Locate the cell with the specified text and output its (x, y) center coordinate. 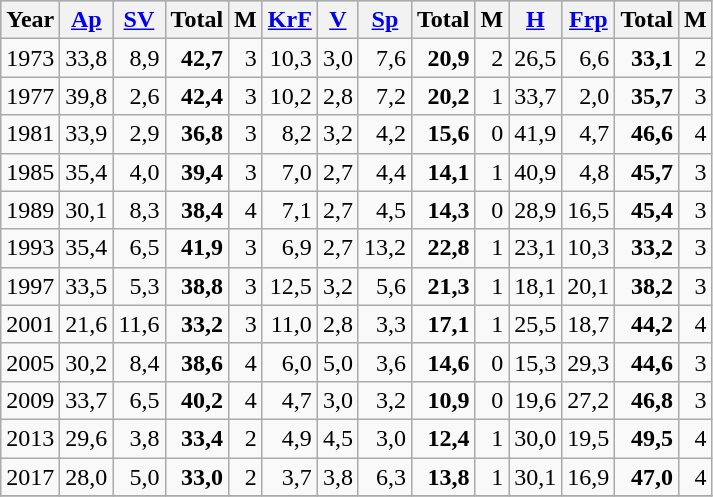
5,6 (384, 286)
25,5 (536, 324)
46,6 (647, 134)
15,3 (536, 362)
1977 (30, 96)
38,8 (197, 286)
5,3 (139, 286)
12,5 (290, 286)
6,6 (588, 58)
1989 (30, 210)
23,1 (536, 248)
1997 (30, 286)
35,7 (647, 96)
36,8 (197, 134)
2013 (30, 438)
10,2 (290, 96)
39,8 (86, 96)
3,6 (384, 362)
28,9 (536, 210)
42,4 (197, 96)
8,3 (139, 210)
4,8 (588, 172)
Ap (86, 20)
11,6 (139, 324)
13,2 (384, 248)
21,6 (86, 324)
46,8 (647, 400)
KrF (290, 20)
2,9 (139, 134)
20,1 (588, 286)
28,0 (86, 477)
7,0 (290, 172)
15,6 (443, 134)
3,7 (290, 477)
12,4 (443, 438)
4,0 (139, 172)
22,8 (443, 248)
1993 (30, 248)
6,3 (384, 477)
40,9 (536, 172)
20,2 (443, 96)
7,1 (290, 210)
16,9 (588, 477)
2017 (30, 477)
Year (30, 20)
Frp (588, 20)
33,4 (197, 438)
6,9 (290, 248)
33,5 (86, 286)
1973 (30, 58)
47,0 (647, 477)
19,6 (536, 400)
2009 (30, 400)
2001 (30, 324)
44,2 (647, 324)
18,1 (536, 286)
30,0 (536, 438)
8,2 (290, 134)
38,6 (197, 362)
14,6 (443, 362)
39,4 (197, 172)
38,4 (197, 210)
13,8 (443, 477)
29,3 (588, 362)
29,6 (86, 438)
33,1 (647, 58)
V (338, 20)
4,4 (384, 172)
38,2 (647, 286)
20,9 (443, 58)
45,4 (647, 210)
44,6 (647, 362)
2,0 (588, 96)
4,9 (290, 438)
Sp (384, 20)
14,3 (443, 210)
17,1 (443, 324)
10,9 (443, 400)
49,5 (647, 438)
H (536, 20)
33,9 (86, 134)
8,9 (139, 58)
21,3 (443, 286)
27,2 (588, 400)
2,6 (139, 96)
33,8 (86, 58)
SV (139, 20)
30,2 (86, 362)
1985 (30, 172)
14,1 (443, 172)
18,7 (588, 324)
45,7 (647, 172)
8,4 (139, 362)
40,2 (197, 400)
6,0 (290, 362)
7,6 (384, 58)
1981 (30, 134)
11,0 (290, 324)
4,2 (384, 134)
26,5 (536, 58)
42,7 (197, 58)
19,5 (588, 438)
33,0 (197, 477)
16,5 (588, 210)
3,3 (384, 324)
2005 (30, 362)
7,2 (384, 96)
